Search for the cell housing the specified text and yield its [x, y] center coordinate. 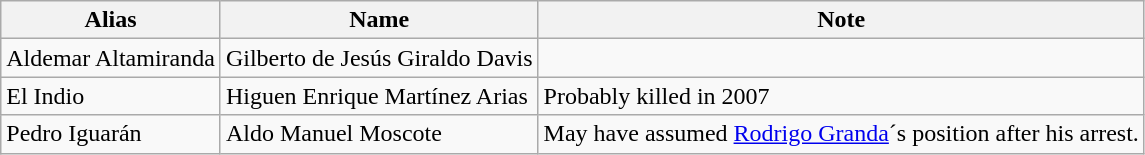
Aldo Manuel Moscote [379, 134]
Note [841, 20]
Aldemar Altamiranda [111, 58]
Probably killed in 2007 [841, 96]
Pedro Iguarán [111, 134]
El Indio [111, 96]
May have assumed Rodrigo Granda´s position after his arrest. [841, 134]
Higuen Enrique Martínez Arias [379, 96]
Gilberto de Jesús Giraldo Davis [379, 58]
Alias [111, 20]
Name [379, 20]
